From the cell containing the given text, extract its center point as [X, Y] coordinate. 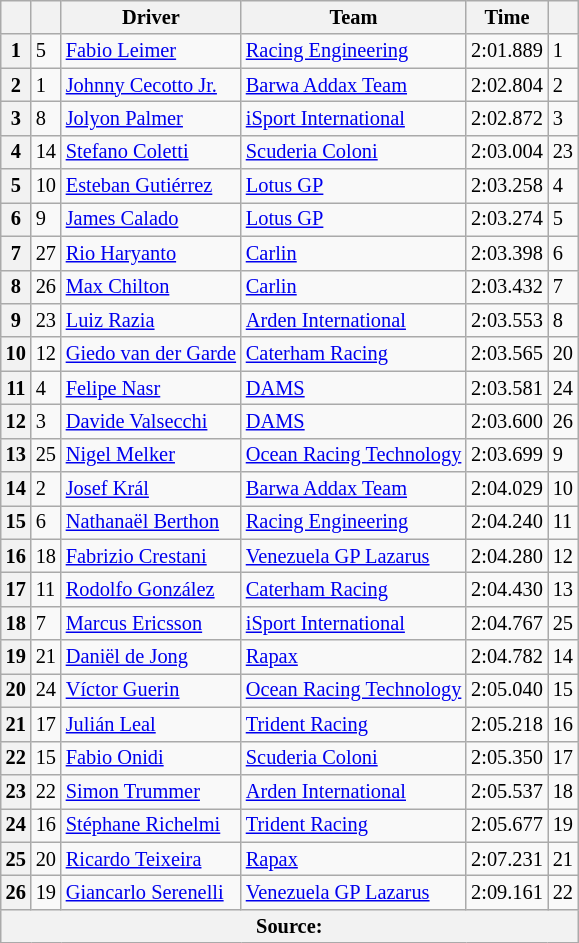
Nathanaël Berthon [151, 522]
2:07.231 [507, 859]
2:04.280 [507, 556]
2:03.699 [507, 455]
Rodolfo González [151, 589]
Víctor Guerin [151, 690]
2:03.398 [507, 253]
2:03.258 [507, 186]
Giedo van der Garde [151, 354]
Source: [290, 926]
2:02.804 [507, 85]
Stéphane Richelmi [151, 825]
2:04.430 [507, 589]
Julián Leal [151, 724]
Esteban Gutiérrez [151, 186]
Josef Král [151, 489]
Luiz Razia [151, 320]
Davide Valsecchi [151, 421]
Time [507, 17]
Fabio Onidi [151, 758]
2:03.553 [507, 320]
2:04.767 [507, 623]
2:03.600 [507, 421]
2:03.565 [507, 354]
Daniël de Jong [151, 657]
Jolyon Palmer [151, 118]
2:05.218 [507, 724]
Stefano Coletti [151, 152]
2:03.004 [507, 152]
2:03.581 [507, 388]
James Calado [151, 219]
Driver [151, 17]
Max Chilton [151, 287]
2:09.161 [507, 892]
Simon Trummer [151, 791]
Ricardo Teixeira [151, 859]
27 [46, 253]
Giancarlo Serenelli [151, 892]
Rio Haryanto [151, 253]
2:03.432 [507, 287]
Fabio Leimer [151, 51]
Felipe Nasr [151, 388]
2:03.274 [507, 219]
2:04.782 [507, 657]
2:02.872 [507, 118]
Nigel Melker [151, 455]
2:01.889 [507, 51]
Fabrizio Crestani [151, 556]
Johnny Cecotto Jr. [151, 85]
2:04.029 [507, 489]
2:05.040 [507, 690]
2:05.350 [507, 758]
Marcus Ericsson [151, 623]
2:05.677 [507, 825]
2:05.537 [507, 791]
2:04.240 [507, 522]
Team [354, 17]
